Return the (X, Y) coordinate for the center point of the cell that contains the specified text.  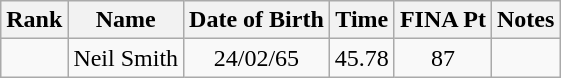
24/02/65 (257, 58)
Neil Smith (126, 58)
87 (442, 58)
Date of Birth (257, 20)
Name (126, 20)
Time (362, 20)
FINA Pt (442, 20)
45.78 (362, 58)
Rank (34, 20)
Notes (525, 20)
